Pinpoint the cell where the given text exists, returning its (X, Y) midpoint coordinate. 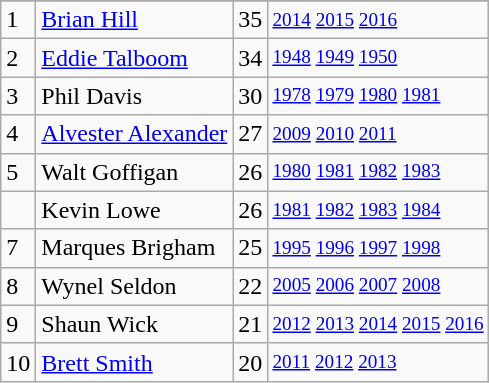
30 (250, 96)
1 (18, 20)
9 (18, 324)
Alvester Alexander (134, 134)
2009 2010 2011 (378, 134)
34 (250, 58)
Shaun Wick (134, 324)
1978 1979 1980 1981 (378, 96)
1995 1996 1997 1998 (378, 248)
4 (18, 134)
7 (18, 248)
1948 1949 1950 (378, 58)
5 (18, 172)
2005 2006 2007 2008 (378, 286)
27 (250, 134)
Brian Hill (134, 20)
2 (18, 58)
35 (250, 20)
1981 1982 1983 1984 (378, 210)
3 (18, 96)
2014 2015 2016 (378, 20)
Eddie Talboom (134, 58)
25 (250, 248)
10 (18, 362)
Brett Smith (134, 362)
21 (250, 324)
Wynel Seldon (134, 286)
2011 2012 2013 (378, 362)
8 (18, 286)
20 (250, 362)
22 (250, 286)
2012 2013 2014 2015 2016 (378, 324)
1980 1981 1982 1983 (378, 172)
Marques Brigham (134, 248)
Walt Goffigan (134, 172)
Phil Davis (134, 96)
Kevin Lowe (134, 210)
